Capture the cell that displays the provided text and extract its (X, Y) central coordinate. 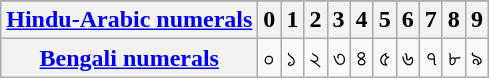
৭ (430, 58)
৬ (408, 58)
6 (408, 20)
০ (270, 58)
0 (270, 20)
৫ (384, 58)
৮ (454, 58)
8 (454, 20)
7 (430, 20)
Hindu-Arabic numerals (130, 20)
3 (338, 20)
5 (384, 20)
৪ (362, 58)
4 (362, 20)
১ (292, 58)
২ (316, 58)
৯ (476, 58)
1 (292, 20)
9 (476, 20)
৩ (338, 58)
2 (316, 20)
Bengali numerals (130, 58)
